Scan for the cell matching the given text and deliver its [X, Y] coordinate at center. 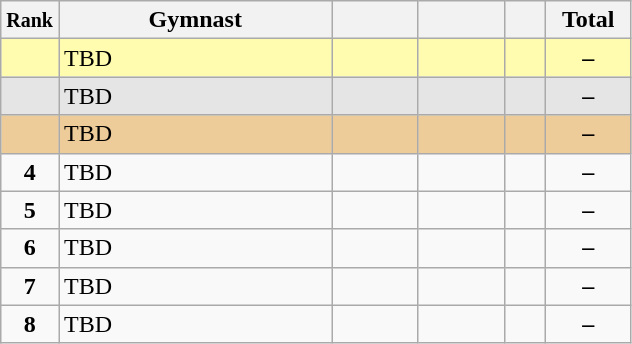
7 [30, 286]
Rank [30, 20]
8 [30, 324]
4 [30, 172]
5 [30, 210]
6 [30, 248]
Total [588, 20]
Gymnast [195, 20]
